Capture the cell that displays the provided text and extract its [x, y] central coordinate. 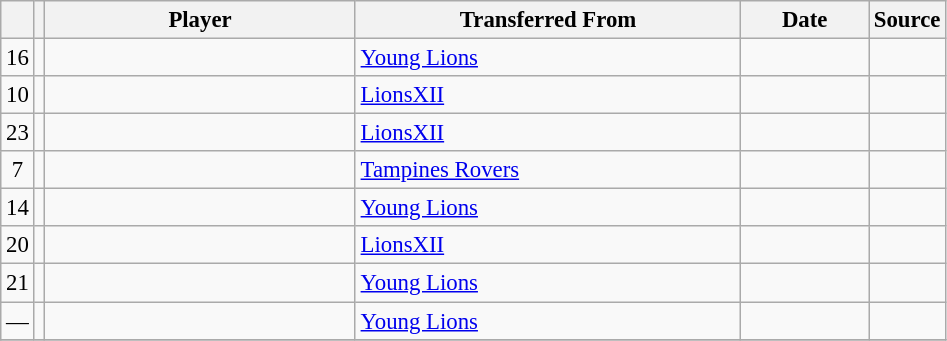
7 [18, 170]
Tampines Rovers [548, 170]
21 [18, 283]
10 [18, 95]
Source [906, 20]
Player [200, 20]
16 [18, 58]
23 [18, 133]
20 [18, 245]
Date [805, 20]
— [18, 321]
Transferred From [548, 20]
14 [18, 208]
